Provide the (X, Y) coordinate of the cell's center where the given text is located.  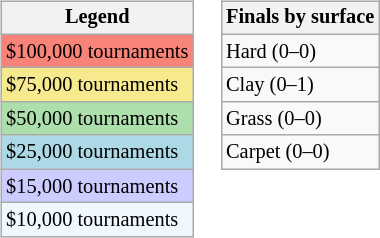
Hard (0–0) (300, 51)
$50,000 tournaments (97, 119)
Legend (97, 18)
$10,000 tournaments (97, 220)
$100,000 tournaments (97, 51)
$15,000 tournaments (97, 186)
Grass (0–0) (300, 119)
Carpet (0–0) (300, 152)
$25,000 tournaments (97, 152)
$75,000 tournaments (97, 85)
Clay (0–1) (300, 85)
Finals by surface (300, 18)
